Scan for the cell matching the given text and deliver its (x, y) coordinate at center. 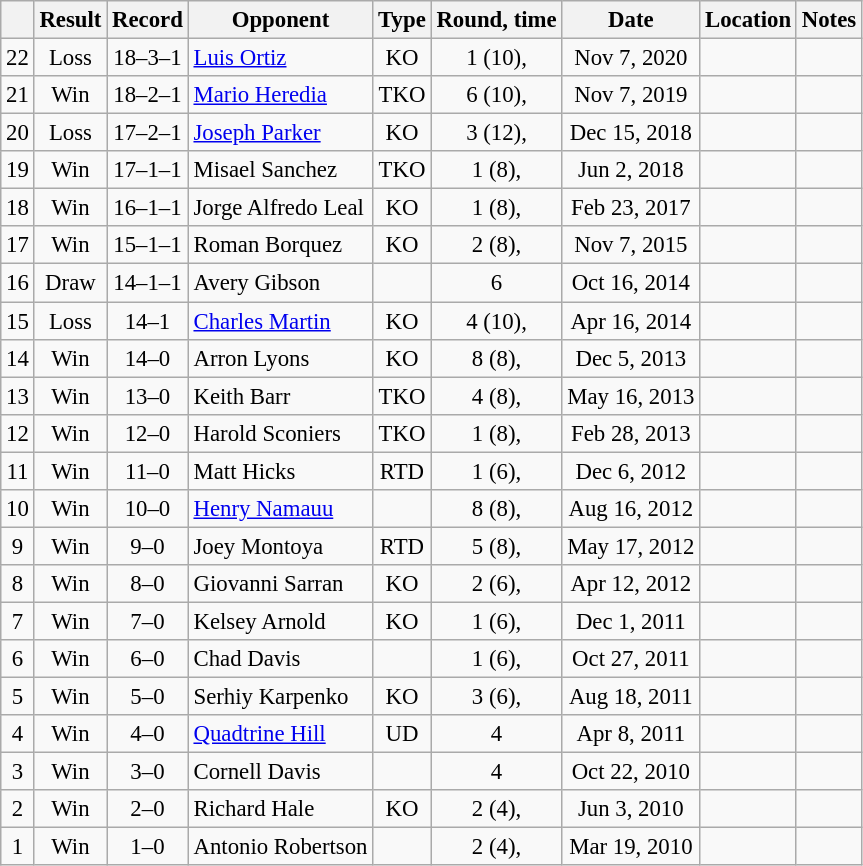
1–0 (148, 847)
Date (631, 20)
Notes (828, 20)
Keith Barr (280, 396)
14–1 (148, 321)
Feb 28, 2013 (631, 433)
13 (18, 396)
2 (8), (496, 245)
19 (18, 170)
Record (148, 20)
Avery Gibson (280, 283)
Kelsey Arnold (280, 621)
14 (18, 358)
3 (6), (496, 697)
17–1–1 (148, 170)
12 (18, 433)
2–0 (148, 809)
Antonio Robertson (280, 847)
May 16, 2013 (631, 396)
Joseph Parker (280, 133)
Quadtrine Hill (280, 734)
Draw (70, 283)
Mar 19, 2010 (631, 847)
11 (18, 471)
13–0 (148, 396)
Harold Sconiers (280, 433)
Chad Davis (280, 659)
16 (18, 283)
8 (18, 584)
18 (18, 208)
Oct 16, 2014 (631, 283)
10–0 (148, 509)
8–0 (148, 584)
17 (18, 245)
Jun 3, 2010 (631, 809)
Apr 16, 2014 (631, 321)
Nov 7, 2020 (631, 58)
Henry Namauu (280, 509)
Round, time (496, 20)
10 (18, 509)
2 (6), (496, 584)
Oct 27, 2011 (631, 659)
Giovanni Sarran (280, 584)
6 (10), (496, 95)
Jun 2, 2018 (631, 170)
11–0 (148, 471)
Luis Ortiz (280, 58)
5 (8), (496, 546)
2 (18, 809)
5 (18, 697)
Aug 18, 2011 (631, 697)
Matt Hicks (280, 471)
15 (18, 321)
14–1–1 (148, 283)
Cornell Davis (280, 772)
15–1–1 (148, 245)
Location (748, 20)
May 17, 2012 (631, 546)
UD (402, 734)
Dec 1, 2011 (631, 621)
Dec 5, 2013 (631, 358)
3–0 (148, 772)
21 (18, 95)
14–0 (148, 358)
17–2–1 (148, 133)
Roman Borquez (280, 245)
16–1–1 (148, 208)
1 (10), (496, 58)
9–0 (148, 546)
3 (18, 772)
Result (70, 20)
Type (402, 20)
3 (12), (496, 133)
Opponent (280, 20)
1 (18, 847)
6–0 (148, 659)
18–3–1 (148, 58)
4 (10), (496, 321)
Apr 8, 2011 (631, 734)
Serhiy Karpenko (280, 697)
18–2–1 (148, 95)
Jorge Alfredo Leal (280, 208)
20 (18, 133)
Mario Heredia (280, 95)
Dec 15, 2018 (631, 133)
4 (8), (496, 396)
Dec 6, 2012 (631, 471)
7–0 (148, 621)
12–0 (148, 433)
Charles Martin (280, 321)
22 (18, 58)
7 (18, 621)
Arron Lyons (280, 358)
Apr 12, 2012 (631, 584)
4–0 (148, 734)
Joey Montoya (280, 546)
Oct 22, 2010 (631, 772)
Misael Sanchez (280, 170)
Nov 7, 2015 (631, 245)
Feb 23, 2017 (631, 208)
Aug 16, 2012 (631, 509)
Richard Hale (280, 809)
5–0 (148, 697)
Nov 7, 2019 (631, 95)
9 (18, 546)
